Provide the [x, y] coordinate of the cell's center where the given text is located.  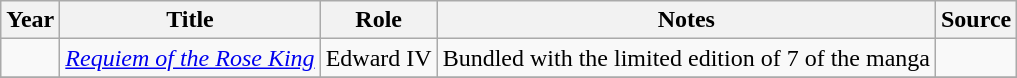
Requiem of the Rose King [190, 58]
Title [190, 20]
Bundled with the limited edition of 7 of the manga [686, 58]
Role [378, 20]
Year [30, 20]
Notes [686, 20]
Source [976, 20]
Edward IV [378, 58]
